Find where the given text appears and provide that cell's center as [X, Y] coordinate. 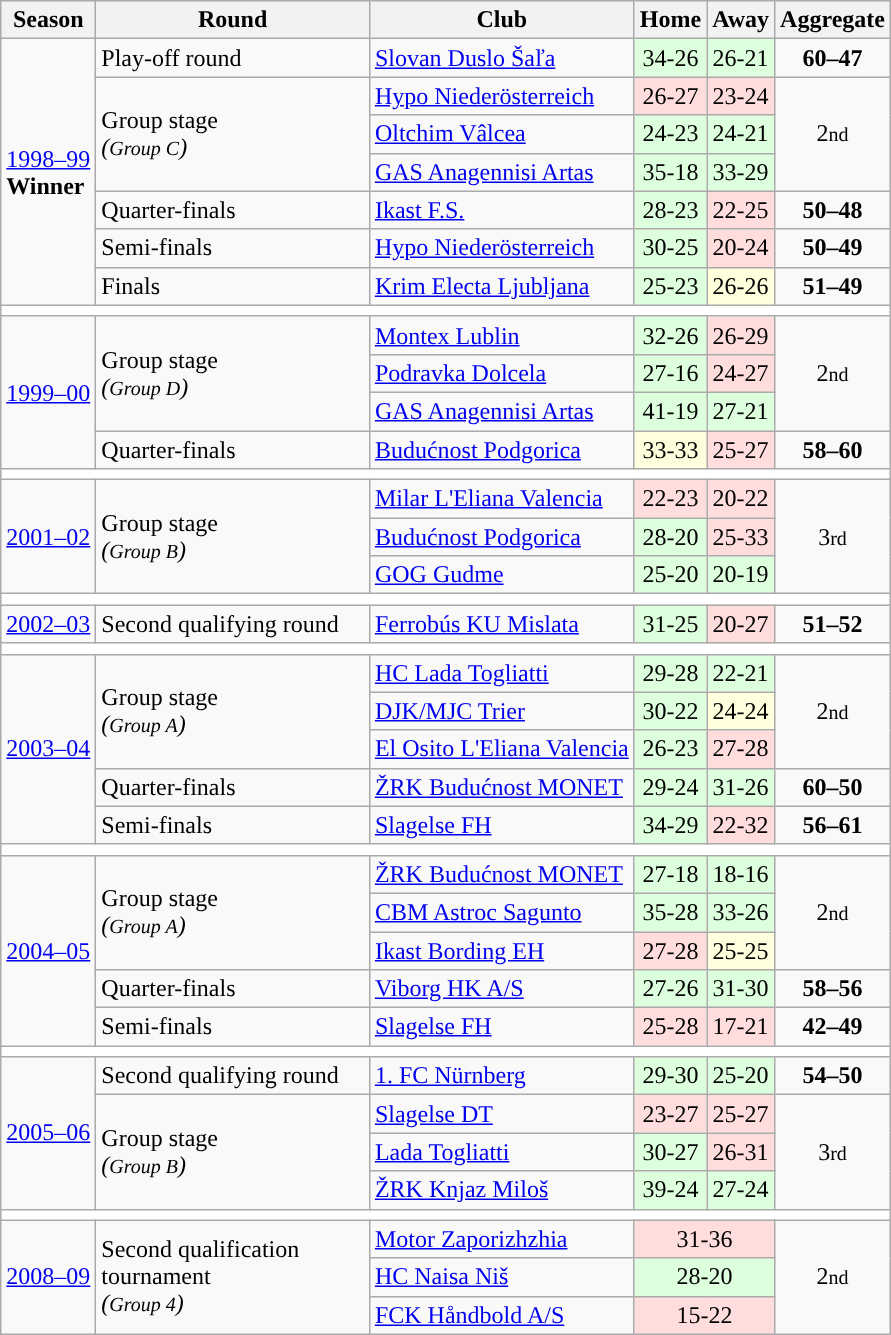
54–50 [833, 1076]
ŽRK Knjaz Miloš [502, 1190]
24-21 [741, 134]
34-29 [670, 825]
25-23 [670, 286]
25-33 [741, 537]
Second qualification tournament(Group 4) [233, 1277]
GOG Gudme [502, 575]
Motor Zaporizhzhia [502, 1239]
29-24 [670, 787]
Home [670, 20]
56–61 [833, 825]
20-27 [741, 624]
FCK Håndbold A/S [502, 1315]
23-27 [670, 1114]
2002–03 [48, 624]
Club [502, 20]
24-27 [741, 373]
33-29 [741, 172]
DJK/MJC Trier [502, 711]
18-16 [741, 874]
29-28 [670, 673]
26-21 [741, 58]
CBM Astroc Sagunto [502, 912]
Away [741, 20]
22-23 [670, 499]
58–60 [833, 449]
27-21 [741, 411]
50–49 [833, 248]
27-26 [670, 989]
Play-off round [233, 58]
35-18 [670, 172]
50–48 [833, 210]
31-25 [670, 624]
39-24 [670, 1190]
2001–02 [48, 537]
22-32 [741, 825]
22-21 [741, 673]
2008–09 [48, 1277]
30-27 [670, 1152]
32-26 [670, 335]
Group stage(Group D) [233, 373]
Lada Togliatti [502, 1152]
20-24 [741, 248]
Oltchim Vâlcea [502, 134]
26-29 [741, 335]
Milar L'Eliana Valencia [502, 499]
42–49 [833, 1027]
30-25 [670, 248]
60–50 [833, 787]
HC Lada Togliatti [502, 673]
23-24 [741, 96]
Krim Electa Ljubljana [502, 286]
33-33 [670, 449]
26-26 [741, 286]
1. FC Nürnberg [502, 1076]
1998–99 Winner [48, 172]
30-22 [670, 711]
26-23 [670, 749]
25-25 [741, 951]
31-30 [741, 989]
Finals [233, 286]
HC Naisa Niš [502, 1277]
Group stage(Group C) [233, 134]
27-24 [741, 1190]
33-26 [741, 912]
Podravka Dolcela [502, 373]
Round [233, 20]
34-26 [670, 58]
22-25 [741, 210]
51–52 [833, 624]
20-19 [741, 575]
29-30 [670, 1076]
51–49 [833, 286]
41-19 [670, 411]
Slagelse DT [502, 1114]
Slovan Duslo Šaľa [502, 58]
2005–06 [48, 1133]
2003–04 [48, 749]
28-23 [670, 210]
Season [48, 20]
Ferrobús KU Mislata [502, 624]
31-36 [704, 1239]
Ikast F.S. [502, 210]
60–47 [833, 58]
Aggregate [833, 20]
26-27 [670, 96]
27-18 [670, 874]
24-23 [670, 134]
2004–05 [48, 950]
Ikast Bording EH [502, 951]
15-22 [704, 1315]
20-22 [741, 499]
El Osito L'Eliana Valencia [502, 749]
Viborg HK A/S [502, 989]
Montex Lublin [502, 335]
24-24 [741, 711]
35-28 [670, 912]
17-21 [741, 1027]
27-16 [670, 373]
1999–00 [48, 392]
25-28 [670, 1027]
26-31 [741, 1152]
31-26 [741, 787]
58–56 [833, 989]
